For the text-containing cell, return its midpoint in (x, y) coordinate format. 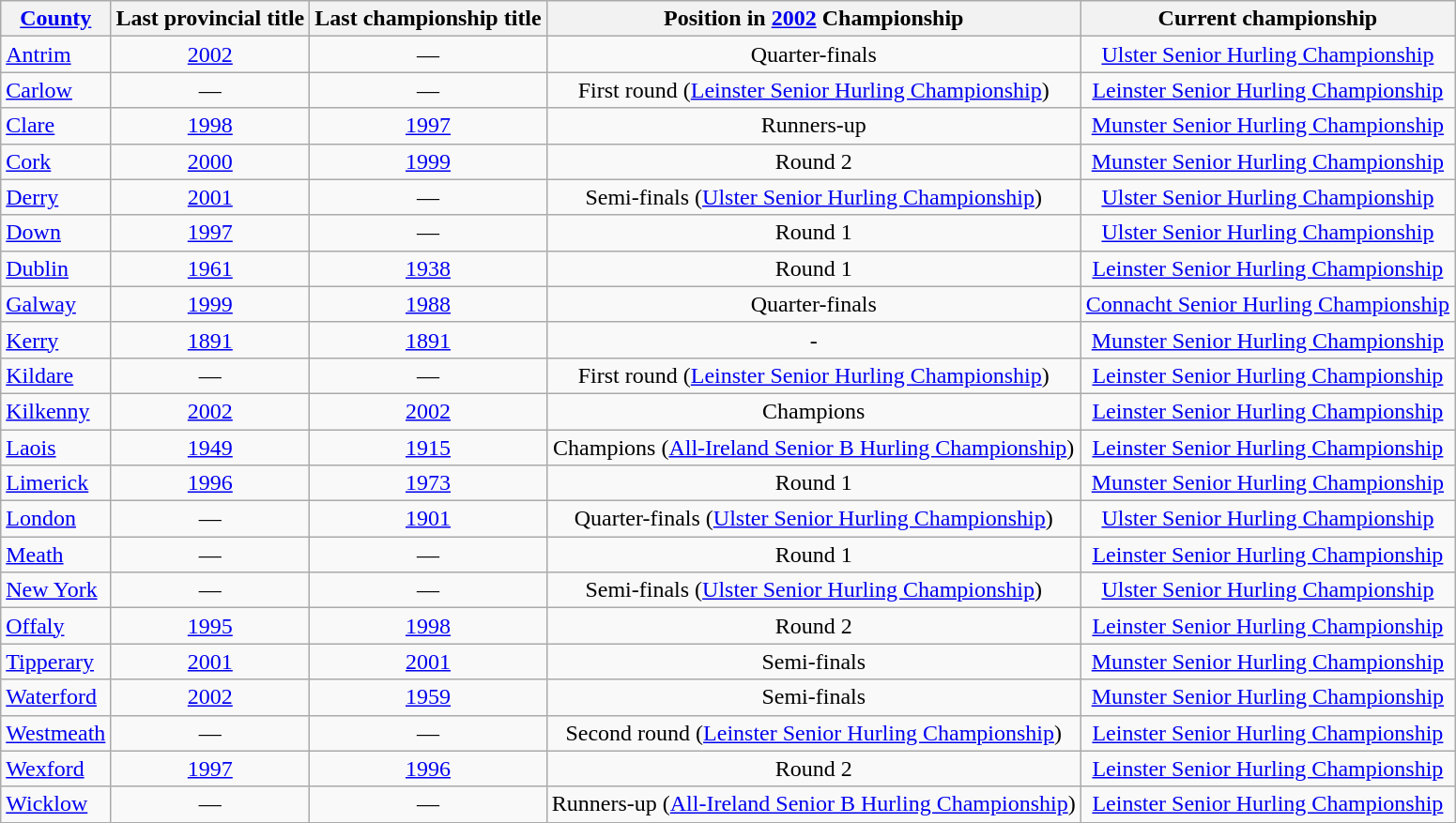
Position in 2002 Championship (813, 19)
Last championship title (428, 19)
Cork (56, 161)
County (56, 19)
Waterford (56, 697)
Carlow (56, 90)
Derry (56, 197)
Current championship (1267, 19)
Down (56, 233)
Kerry (56, 340)
1949 (210, 448)
Connacht Senior Hurling Championship (1267, 304)
1938 (428, 268)
Meath (56, 555)
1959 (428, 697)
1988 (428, 304)
Galway (56, 304)
Quarter-finals (Ulster Senior Hurling Championship) (813, 519)
1901 (428, 519)
Kildare (56, 375)
Kilkenny (56, 411)
2000 (210, 161)
Westmeath (56, 733)
New York (56, 590)
Runners-up (All-Ireland Senior B Hurling Championship) (813, 804)
Champions (All-Ireland Senior B Hurling Championship) (813, 448)
1915 (428, 448)
Offaly (56, 626)
Antrim (56, 54)
1973 (428, 483)
Wicklow (56, 804)
Runners-up (813, 126)
Second round (Leinster Senior Hurling Championship) (813, 733)
Laois (56, 448)
- (813, 340)
Tipperary (56, 662)
Dublin (56, 268)
1961 (210, 268)
Wexford (56, 769)
Limerick (56, 483)
London (56, 519)
Champions (813, 411)
Clare (56, 126)
1995 (210, 626)
Last provincial title (210, 19)
